Capture the cell that displays the provided text and extract its [x, y] central coordinate. 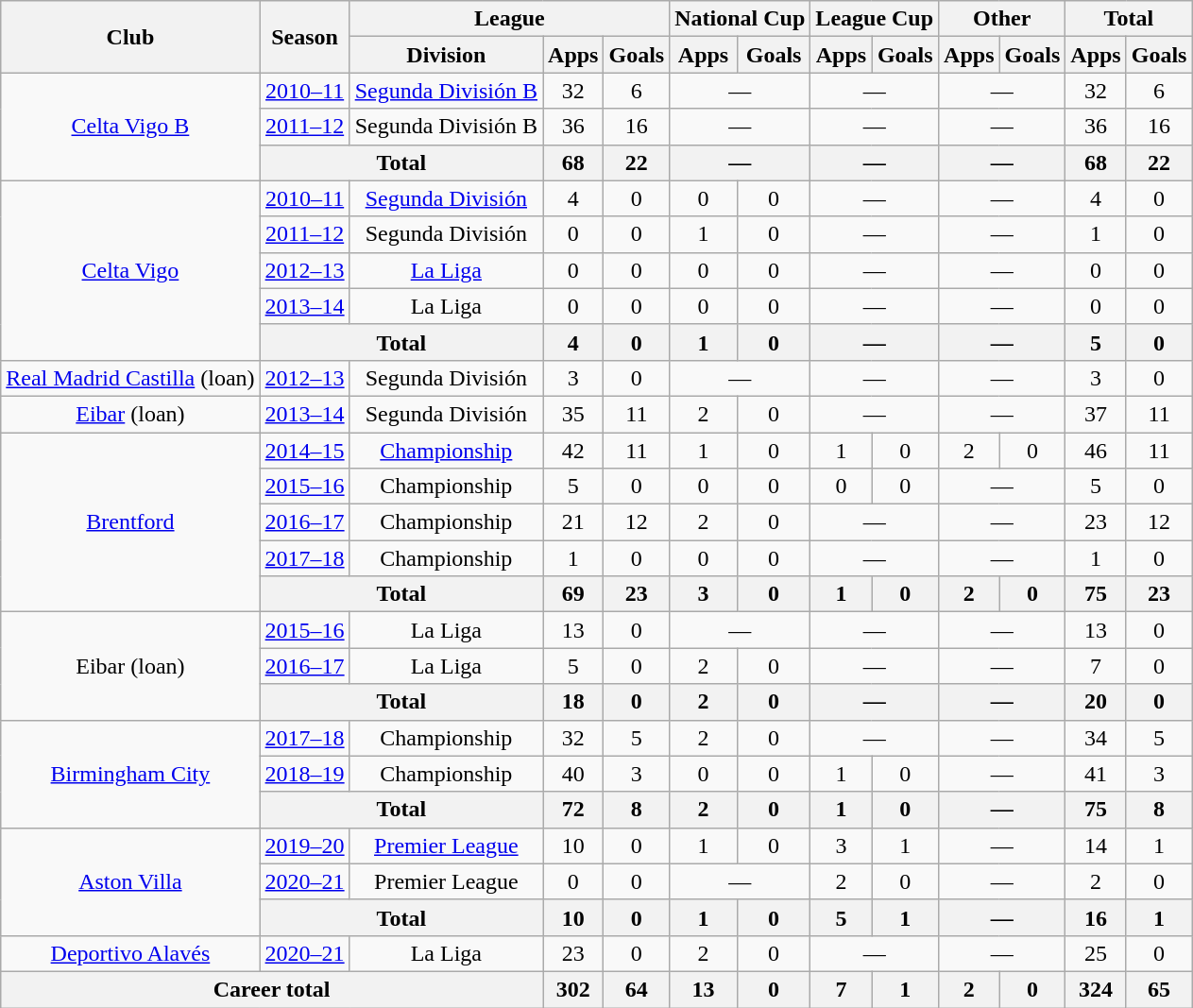
302 [573, 989]
72 [573, 810]
21 [573, 522]
41 [1096, 774]
Real Madrid Castilla (loan) [130, 378]
National Cup [741, 19]
25 [1096, 953]
20 [1096, 702]
18 [573, 702]
Division [446, 55]
Brentford [130, 522]
Birmingham City [130, 774]
Career total [272, 989]
46 [1096, 451]
37 [1096, 414]
69 [573, 594]
2018–19 [304, 774]
2019–20 [304, 846]
14 [1096, 846]
35 [573, 414]
42 [573, 451]
324 [1096, 989]
Celta Vigo [130, 270]
Other [1002, 19]
Celta Vigo B [130, 127]
40 [573, 774]
League [510, 19]
34 [1096, 738]
Season [304, 37]
Aston Villa [130, 881]
2014–15 [304, 451]
Deportivo Alavés [130, 953]
Club [130, 37]
64 [637, 989]
65 [1159, 989]
League Cup [875, 19]
